For the text-containing cell, return its midpoint in (X, Y) coordinate format. 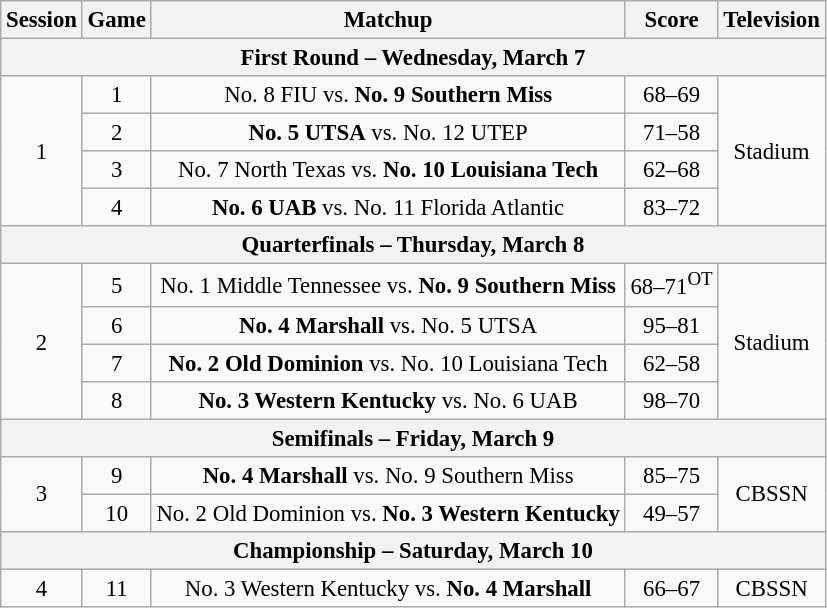
Television (772, 20)
68–69 (672, 95)
10 (116, 513)
No. 7 North Texas vs. No. 10 Louisiana Tech (388, 170)
Game (116, 20)
85–75 (672, 476)
71–58 (672, 133)
No. 3 Western Kentucky vs. No. 6 UAB (388, 400)
Quarterfinals – Thursday, March 8 (413, 245)
7 (116, 363)
66–67 (672, 588)
No. 6 UAB vs. No. 11 Florida Atlantic (388, 208)
11 (116, 588)
98–70 (672, 400)
5 (116, 285)
49–57 (672, 513)
95–81 (672, 325)
No. 4 Marshall vs. No. 5 UTSA (388, 325)
Session (42, 20)
No. 8 FIU vs. No. 9 Southern Miss (388, 95)
No. 1 Middle Tennessee vs. No. 9 Southern Miss (388, 285)
No. 3 Western Kentucky vs. No. 4 Marshall (388, 588)
9 (116, 476)
No. 4 Marshall vs. No. 9 Southern Miss (388, 476)
8 (116, 400)
First Round – Wednesday, March 7 (413, 58)
Championship – Saturday, March 10 (413, 551)
83–72 (672, 208)
62–68 (672, 170)
Score (672, 20)
Semifinals – Friday, March 9 (413, 438)
6 (116, 325)
No. 5 UTSA vs. No. 12 UTEP (388, 133)
62–58 (672, 363)
No. 2 Old Dominion vs. No. 10 Louisiana Tech (388, 363)
Matchup (388, 20)
68–71OT (672, 285)
No. 2 Old Dominion vs. No. 3 Western Kentucky (388, 513)
